Output the (X, Y) coordinate of the center of the cell containing the given text.  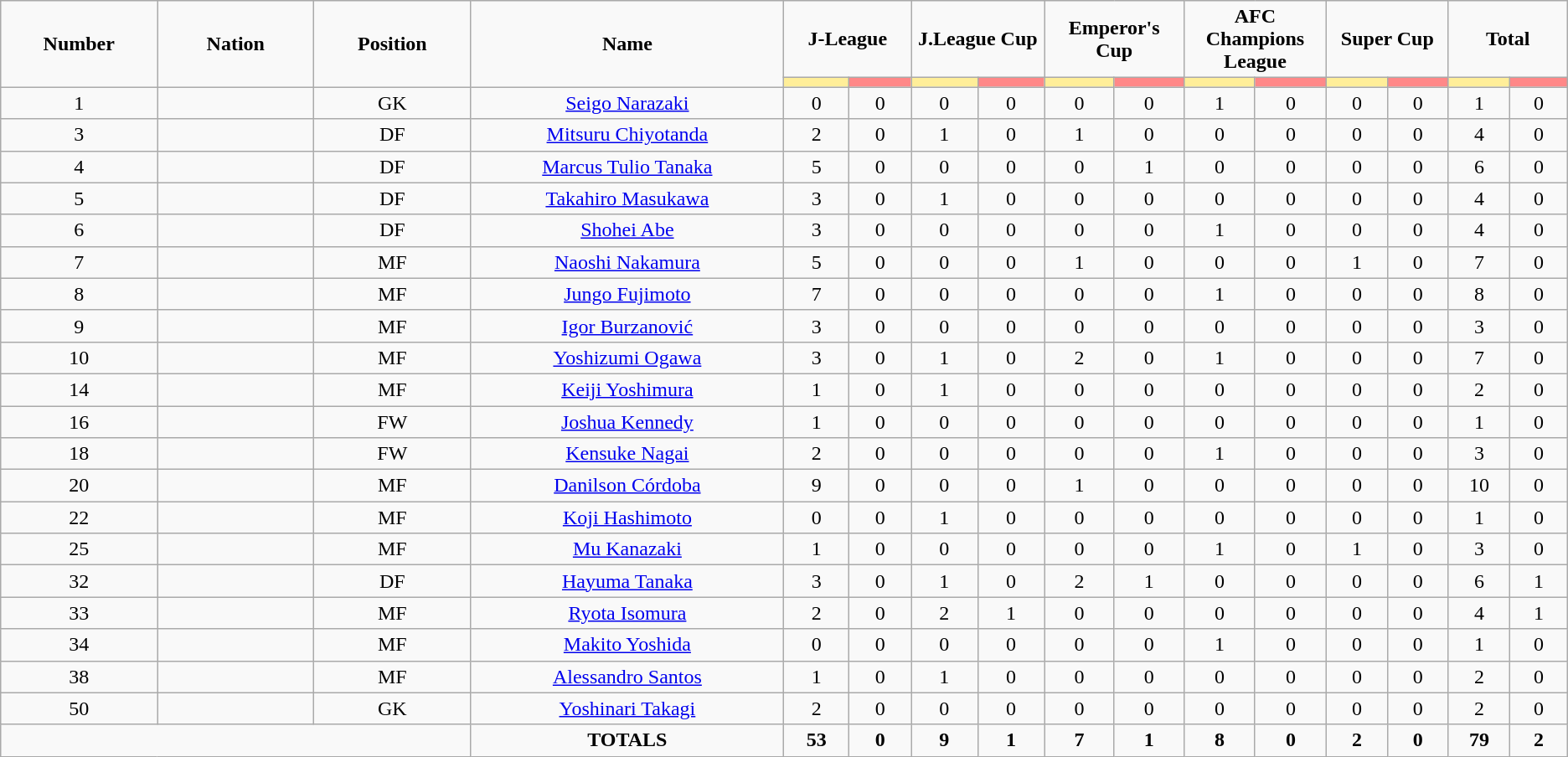
Mitsuru Chiyotanda (627, 135)
Takahiro Masukawa (627, 198)
22 (79, 518)
18 (79, 454)
Yoshizumi Ogawa (627, 358)
AFC Champions League (1255, 39)
TOTALS (627, 740)
Makito Yoshida (627, 645)
25 (79, 549)
Joshua Kennedy (627, 421)
Super Cup (1388, 39)
Mu Kanazaki (627, 549)
14 (79, 389)
Keiji Yoshimura (627, 389)
Name (627, 44)
Marcus Tulio Tanaka (627, 167)
Total (1508, 39)
J-League (848, 39)
Alessandro Santos (627, 677)
32 (79, 581)
50 (79, 708)
Hayuma Tanaka (627, 581)
16 (79, 421)
Ryota Isomura (627, 613)
20 (79, 486)
33 (79, 613)
Seigo Narazaki (627, 103)
J.League Cup (978, 39)
Shohei Abe (627, 230)
Kensuke Nagai (627, 454)
Emperor's Cup (1114, 39)
79 (1479, 740)
Jungo Fujimoto (627, 294)
Yoshinari Takagi (627, 708)
Koji Hashimoto (627, 518)
53 (817, 740)
Position (392, 44)
38 (79, 677)
Naoshi Nakamura (627, 262)
Number (79, 44)
34 (79, 645)
Igor Burzanović (627, 326)
Nation (236, 44)
Danilson Córdoba (627, 486)
